Return the [X, Y] coordinate for the center point of the cell that contains the specified text.  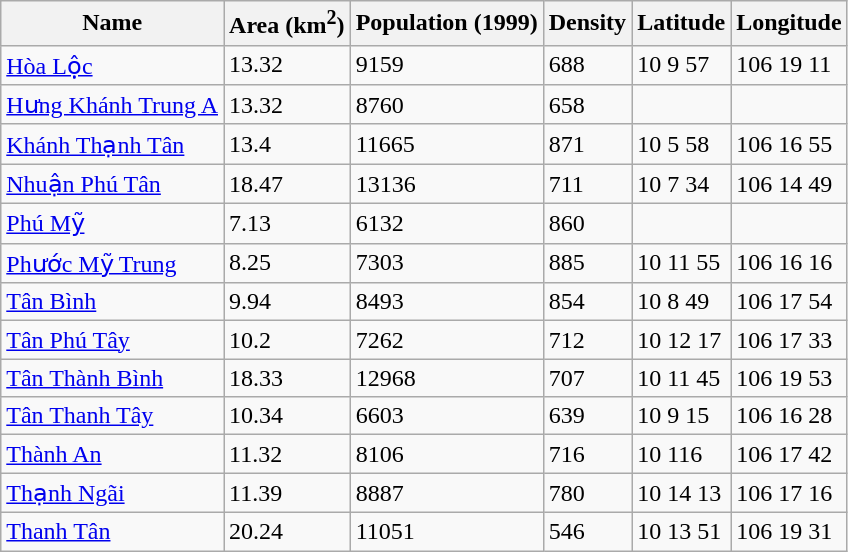
106 16 16 [789, 263]
9159 [446, 65]
11665 [446, 144]
Nhuận Phú Tân [112, 184]
871 [587, 144]
Tân Bình [112, 302]
7262 [446, 340]
9.94 [288, 302]
707 [587, 378]
10 5 58 [682, 144]
10 116 [682, 454]
20.24 [288, 532]
10.34 [288, 416]
106 19 11 [789, 65]
106 19 31 [789, 532]
10 7 34 [682, 184]
6603 [446, 416]
Thanh Tân [112, 532]
8.25 [288, 263]
885 [587, 263]
11.39 [288, 493]
8760 [446, 105]
106 16 28 [789, 416]
10 9 57 [682, 65]
Tân Thanh Tây [112, 416]
106 17 16 [789, 493]
Density [587, 24]
11051 [446, 532]
7.13 [288, 224]
688 [587, 65]
658 [587, 105]
10 9 15 [682, 416]
106 16 55 [789, 144]
8106 [446, 454]
639 [587, 416]
Name [112, 24]
716 [587, 454]
106 19 53 [789, 378]
18.47 [288, 184]
13136 [446, 184]
546 [587, 532]
106 17 33 [789, 340]
Population (1999) [446, 24]
106 17 54 [789, 302]
Thạnh Ngãi [112, 493]
Longitude [789, 24]
712 [587, 340]
10 13 51 [682, 532]
13.4 [288, 144]
Area (km2) [288, 24]
7303 [446, 263]
Tân Phú Tây [112, 340]
8887 [446, 493]
10.2 [288, 340]
6132 [446, 224]
10 11 45 [682, 378]
Phước Mỹ Trung [112, 263]
10 14 13 [682, 493]
Khánh Thạnh Tân [112, 144]
Latitude [682, 24]
10 11 55 [682, 263]
Thành An [112, 454]
106 17 42 [789, 454]
18.33 [288, 378]
Hưng Khánh Trung A [112, 105]
10 12 17 [682, 340]
Hòa Lộc [112, 65]
11.32 [288, 454]
780 [587, 493]
12968 [446, 378]
Phú Mỹ [112, 224]
106 14 49 [789, 184]
854 [587, 302]
711 [587, 184]
Tân Thành Bình [112, 378]
8493 [446, 302]
10 8 49 [682, 302]
860 [587, 224]
